Pinpoint the cell where the given text exists, returning its (x, y) midpoint coordinate. 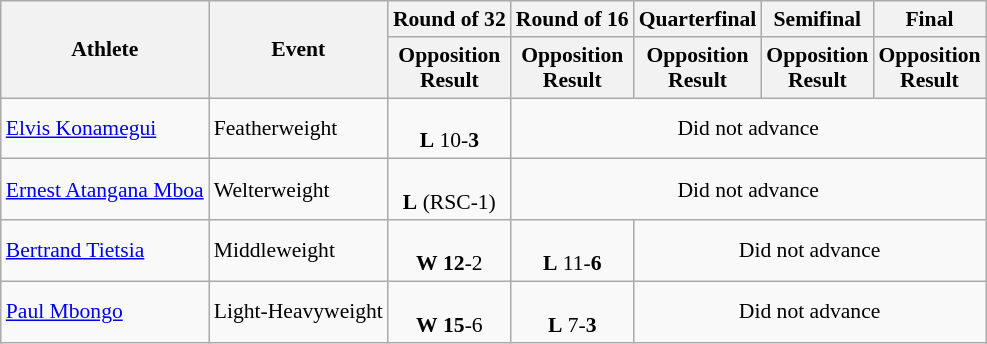
Final (929, 19)
Paul Mbongo (105, 312)
L (RSC-1) (450, 190)
Featherweight (298, 128)
L 10-3 (450, 128)
L 11-6 (572, 250)
Athlete (105, 50)
W 12-2 (450, 250)
Round of 16 (572, 19)
Semifinal (817, 19)
Middleweight (298, 250)
Light-Heavyweight (298, 312)
Quarterfinal (698, 19)
Round of 32 (450, 19)
W 15-6 (450, 312)
Bertrand Tietsia (105, 250)
Ernest Atangana Mboa (105, 190)
Elvis Konamegui (105, 128)
Event (298, 50)
Welterweight (298, 190)
L 7-3 (572, 312)
